Scan for the cell matching the given text and deliver its [X, Y] coordinate at center. 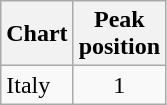
Italy [37, 85]
Peakposition [119, 34]
Chart [37, 34]
1 [119, 85]
